Output the (X, Y) coordinate of the center of the cell containing the given text.  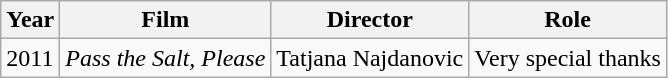
2011 (30, 58)
Year (30, 20)
Pass the Salt, Please (166, 58)
Director (370, 20)
Tatjana Najdanovic (370, 58)
Very special thanks (568, 58)
Film (166, 20)
Role (568, 20)
